Scan for the cell matching the given text and deliver its [X, Y] coordinate at center. 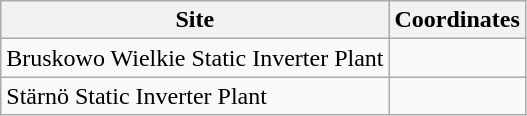
Stärnö Static Inverter Plant [195, 96]
Bruskowo Wielkie Static Inverter Plant [195, 58]
Site [195, 20]
Coordinates [457, 20]
